Capture the cell that displays the provided text and extract its [x, y] central coordinate. 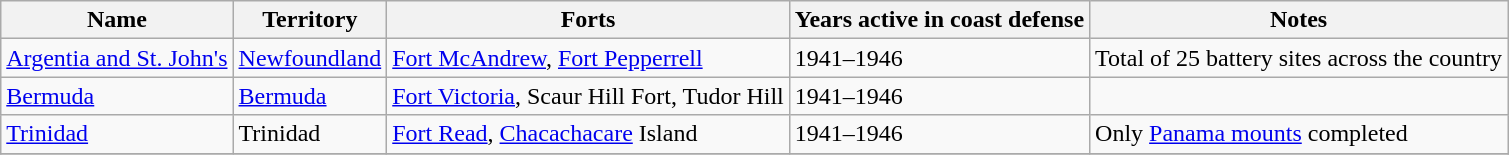
Fort McAndrew, Fort Pepperrell [588, 58]
Forts [588, 20]
Years active in coast defense [939, 20]
Fort Read, Chacachacare Island [588, 134]
Name [117, 20]
Only Panama mounts completed [1299, 134]
Newfoundland [310, 58]
Fort Victoria, Scaur Hill Fort, Tudor Hill [588, 96]
Territory [310, 20]
Argentia and St. John's [117, 58]
Total of 25 battery sites across the country [1299, 58]
Notes [1299, 20]
